Output the (X, Y) coordinate of the center of the cell containing the given text.  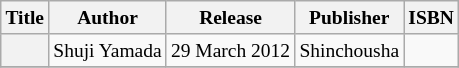
Shinchousha (350, 50)
ISBN (432, 18)
Release (230, 18)
Author (108, 18)
Publisher (350, 18)
Shuji Yamada (108, 50)
Title (25, 18)
29 March 2012 (230, 50)
